Find where the given text appears and provide that cell's center as [X, Y] coordinate. 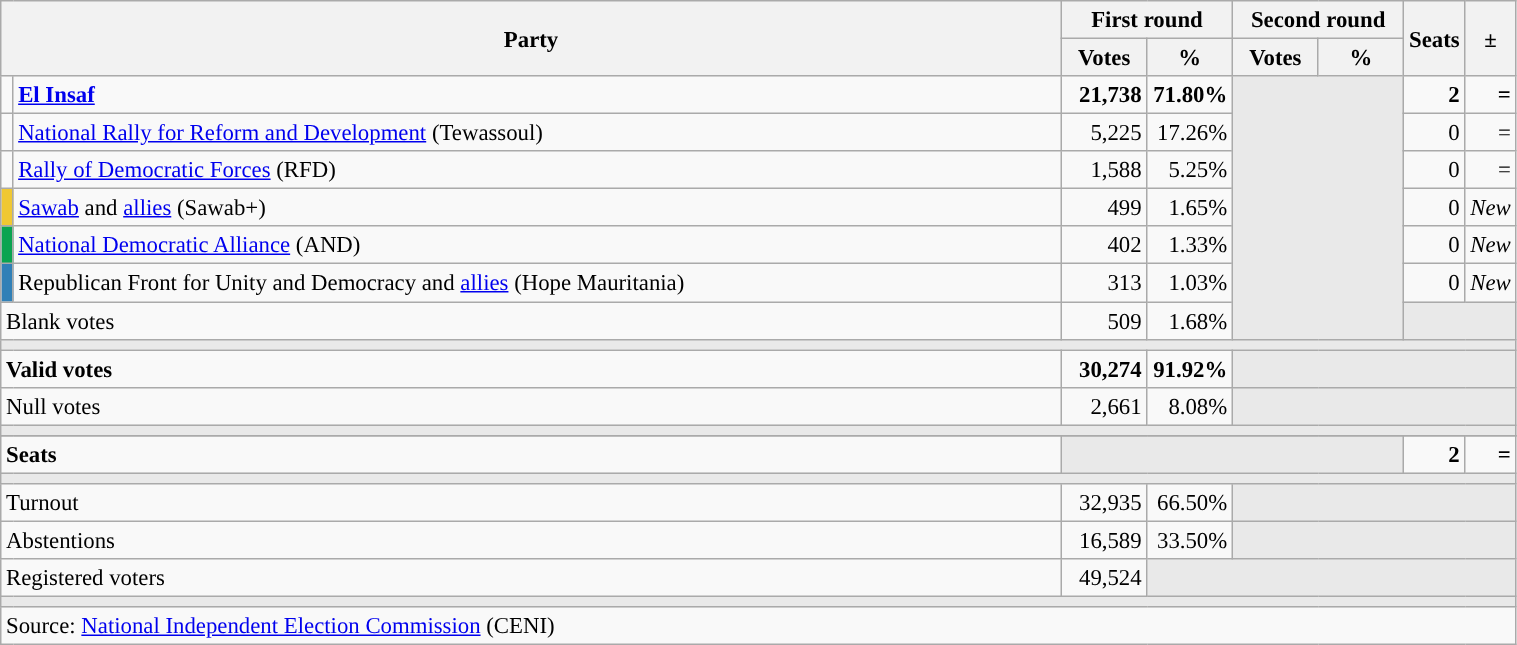
71.80% [1190, 95]
El Insaf [537, 95]
509 [1104, 321]
National Rally for Reform and Development (Tewassoul) [537, 133]
30,274 [1104, 369]
17.26% [1190, 133]
16,589 [1104, 540]
8.08% [1190, 406]
± [1490, 38]
Valid votes [532, 369]
Republican Front for Unity and Democracy and allies (Hope Mauritania) [537, 283]
1.33% [1190, 245]
Blank votes [532, 321]
Rally of Democratic Forces (RFD) [537, 170]
32,935 [1104, 503]
First round [1146, 20]
313 [1104, 283]
Source: National Independent Election Commission (CENI) [758, 626]
1.68% [1190, 321]
1.65% [1190, 208]
National Democratic Alliance (AND) [537, 245]
5,225 [1104, 133]
Second round [1318, 20]
49,524 [1104, 578]
Null votes [532, 406]
Abstentions [532, 540]
Turnout [532, 503]
91.92% [1190, 369]
5.25% [1190, 170]
2,661 [1104, 406]
499 [1104, 208]
1.03% [1190, 283]
402 [1104, 245]
66.50% [1190, 503]
Party [532, 38]
21,738 [1104, 95]
Sawab and allies (Sawab+) [537, 208]
1,588 [1104, 170]
Registered voters [532, 578]
33.50% [1190, 540]
